Extract the (X, Y) coordinate from the center of the cell holding the provided text.  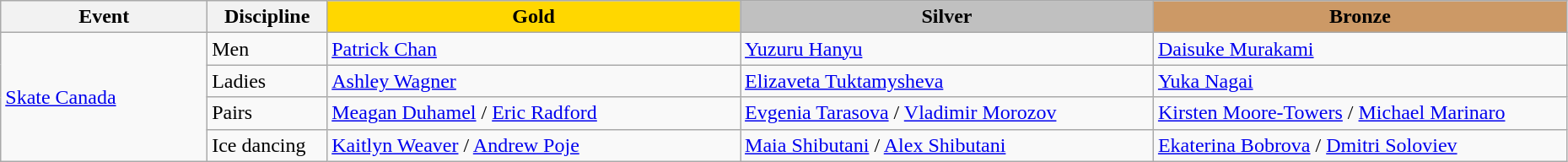
Pairs (267, 113)
Kirsten Moore-Towers / Michael Marinaro (1360, 113)
Yuzuru Hanyu (947, 49)
Meagan Duhamel / Eric Radford (534, 113)
Event (105, 17)
Gold (534, 17)
Yuka Nagai (1360, 81)
Ladies (267, 81)
Ekaterina Bobrova / Dmitri Soloviev (1360, 145)
Ice dancing (267, 145)
Skate Canada (105, 97)
Evgenia Tarasova / Vladimir Morozov (947, 113)
Maia Shibutani / Alex Shibutani (947, 145)
Patrick Chan (534, 49)
Men (267, 49)
Kaitlyn Weaver / Andrew Poje (534, 145)
Elizaveta Tuktamysheva (947, 81)
Bronze (1360, 17)
Daisuke Murakami (1360, 49)
Ashley Wagner (534, 81)
Silver (947, 17)
Discipline (267, 17)
